From the cell containing the given text, extract its center point as (x, y) coordinate. 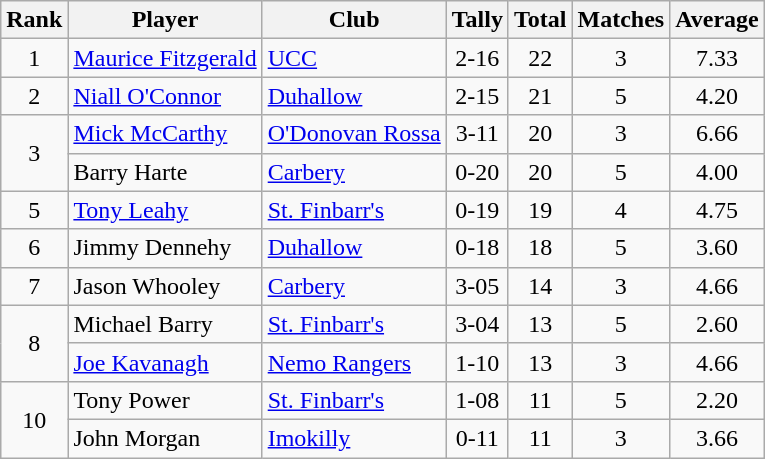
Tony Leahy (165, 210)
0-18 (477, 248)
2-15 (477, 96)
1-10 (477, 362)
3-11 (477, 134)
19 (540, 210)
Rank (34, 20)
Jason Whooley (165, 286)
Matches (621, 20)
Nemo Rangers (354, 362)
Joe Kavanagh (165, 362)
Jimmy Dennehy (165, 248)
Total (540, 20)
Imokilly (354, 438)
Barry Harte (165, 172)
Mick McCarthy (165, 134)
0-20 (477, 172)
14 (540, 286)
2.20 (718, 400)
3-05 (477, 286)
4.00 (718, 172)
22 (540, 58)
1-08 (477, 400)
3.66 (718, 438)
4.75 (718, 210)
3-04 (477, 324)
Michael Barry (165, 324)
2.60 (718, 324)
Player (165, 20)
2-16 (477, 58)
2 (34, 96)
10 (34, 419)
7 (34, 286)
Tony Power (165, 400)
0-19 (477, 210)
Maurice Fitzgerald (165, 58)
1 (34, 58)
Niall O'Connor (165, 96)
0-11 (477, 438)
O'Donovan Rossa (354, 134)
21 (540, 96)
John Morgan (165, 438)
6 (34, 248)
8 (34, 343)
Tally (477, 20)
4.20 (718, 96)
UCC (354, 58)
7.33 (718, 58)
6.66 (718, 134)
Average (718, 20)
Club (354, 20)
4 (621, 210)
18 (540, 248)
3.60 (718, 248)
